Pinpoint the cell where the given text exists, returning its (X, Y) midpoint coordinate. 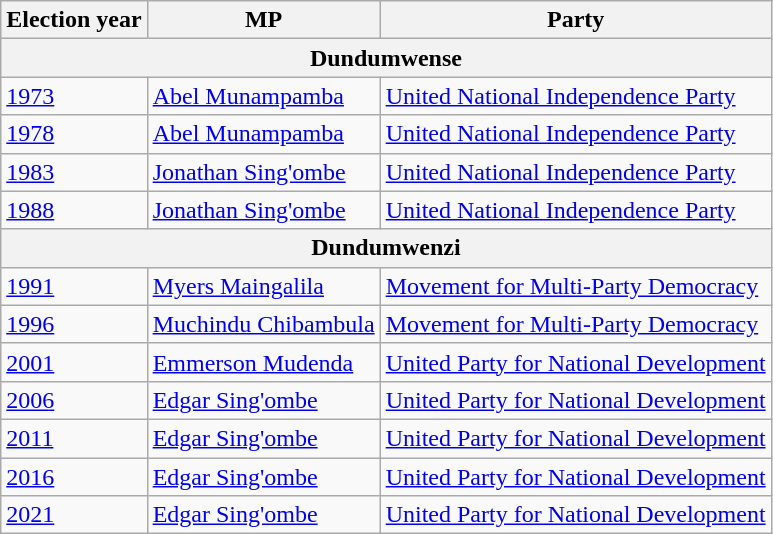
1978 (74, 134)
Dundumwenzi (386, 248)
1991 (74, 286)
Party (576, 20)
2016 (74, 477)
Emmerson Mudenda (264, 362)
2001 (74, 362)
2011 (74, 438)
1973 (74, 96)
2006 (74, 400)
Muchindu Chibambula (264, 324)
MP (264, 20)
1988 (74, 210)
Dundumwense (386, 58)
1983 (74, 172)
Election year (74, 20)
1996 (74, 324)
Myers Maingalila (264, 286)
2021 (74, 515)
